Search for the cell housing the specified text and yield its [X, Y] center coordinate. 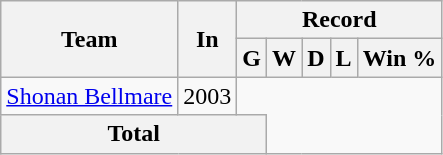
Win % [400, 58]
Total [134, 134]
Shonan Bellmare [90, 96]
L [344, 58]
Record [340, 20]
Team [90, 39]
W [284, 58]
2003 [208, 96]
In [208, 39]
D [316, 58]
G [252, 58]
